Return [X, Y] of the center of cell containing provided text 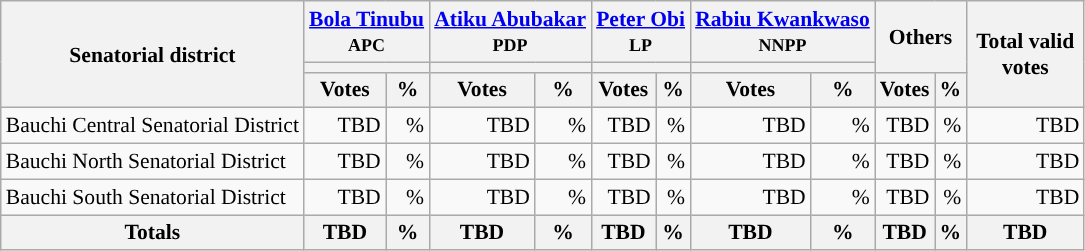
Total valid votes [1025, 54]
Bauchi Central Senatorial District [152, 126]
Atiku AbubakarPDP [510, 32]
Bola TinubuAPC [366, 32]
Bauchi North Senatorial District [152, 162]
Totals [152, 233]
Bauchi South Senatorial District [152, 197]
Senatorial district [152, 54]
Others [920, 36]
Peter ObiLP [640, 32]
Rabiu KwankwasoNNPP [782, 32]
